Find where the given text appears and provide that cell's center as (x, y) coordinate. 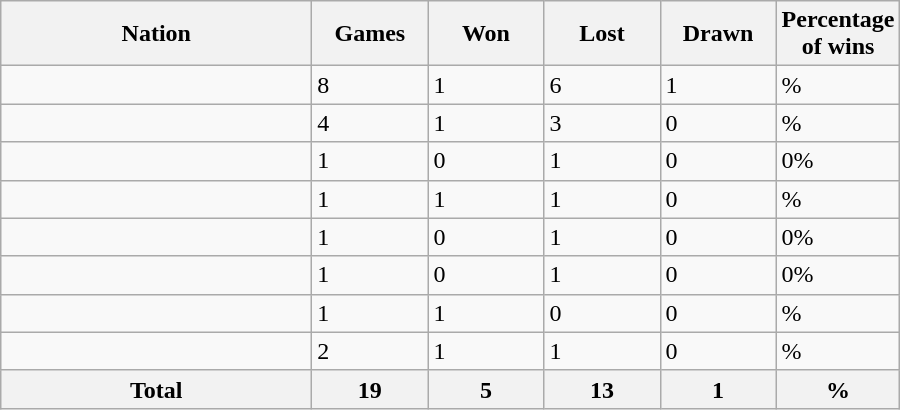
5 (486, 389)
13 (602, 389)
Percentage of wins (838, 34)
Lost (602, 34)
3 (602, 123)
Total (156, 389)
6 (602, 85)
2 (370, 351)
Nation (156, 34)
Games (370, 34)
8 (370, 85)
Won (486, 34)
4 (370, 123)
Drawn (718, 34)
19 (370, 389)
